Provide the (x, y) coordinate of the cell's center where the given text is located.  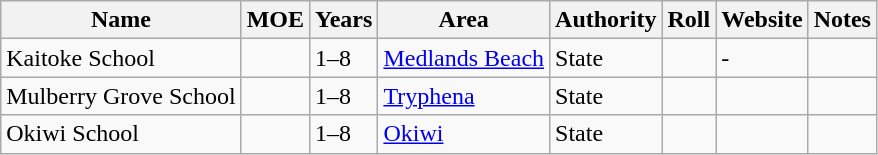
Notes (842, 20)
Medlands Beach (464, 58)
Authority (606, 20)
Website (762, 20)
- (762, 58)
Tryphena (464, 96)
Okiwi School (121, 134)
Mulberry Grove School (121, 96)
Okiwi (464, 134)
Name (121, 20)
Area (464, 20)
Kaitoke School (121, 58)
MOE (275, 20)
Roll (689, 20)
Years (343, 20)
